Extract the (X, Y) coordinate from the center of the cell holding the provided text.  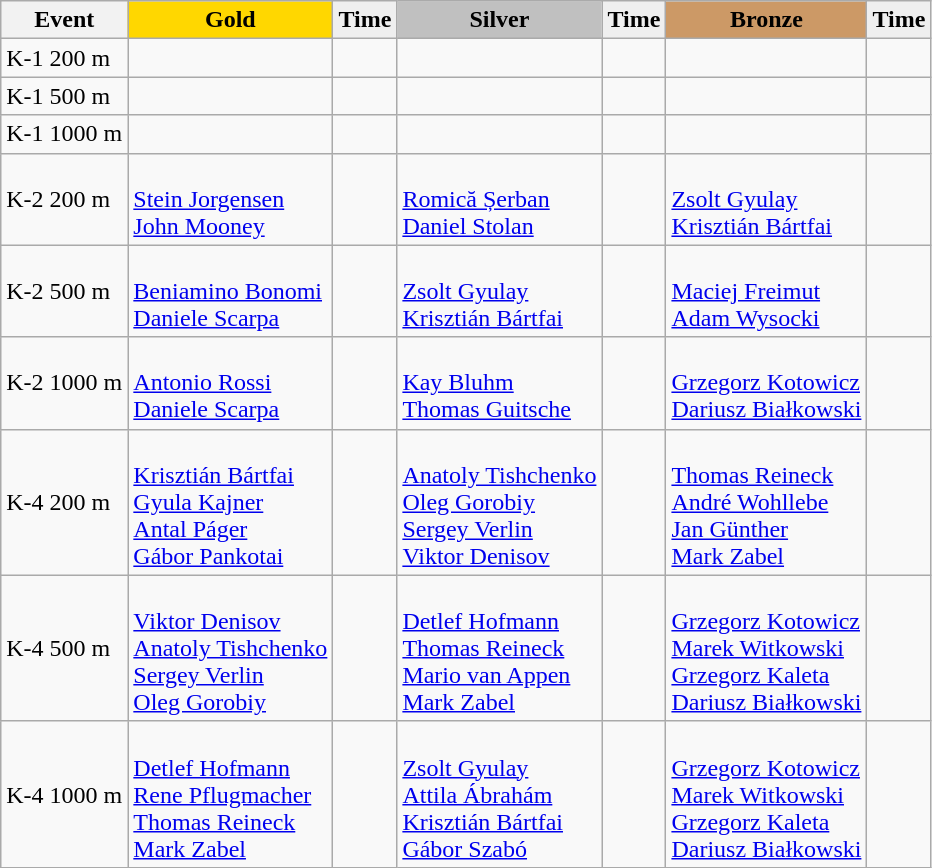
Stein JorgensenJohn Mooney (230, 199)
K-1 200 m (64, 58)
Event (64, 20)
Kay BluhmThomas Guitsche (500, 383)
K-4 1000 m (64, 794)
Silver (500, 20)
K-1 1000 m (64, 134)
K-2 1000 m (64, 383)
K-2 200 m (64, 199)
Detlef HofmannThomas ReineckMario van AppenMark Zabel (500, 648)
Grzegorz KotowiczDariusz Białkowski (766, 383)
K-2 500 m (64, 291)
Viktor DenisovAnatoly TishchenkoSergey VerlinOleg Gorobiy (230, 648)
Zsolt GyulayAttila ÁbrahámKrisztián BártfaiGábor Szabó (500, 794)
K-4 200 m (64, 502)
Gold (230, 20)
Anatoly TishchenkoOleg GorobiySergey VerlinViktor Denisov (500, 502)
Thomas ReineckAndré WohllebeJan GüntherMark Zabel (766, 502)
Krisztián BártfaiGyula KajnerAntal PágerGábor Pankotai (230, 502)
Romică ȘerbanDaniel Stolan (500, 199)
Maciej FreimutAdam Wysocki (766, 291)
K-4 500 m (64, 648)
Bronze (766, 20)
Detlef HofmannRene PflugmacherThomas ReineckMark Zabel (230, 794)
Antonio RossiDaniele Scarpa (230, 383)
Beniamino BonomiDaniele Scarpa (230, 291)
K-1 500 m (64, 96)
